Extract the [x, y] coordinate from the center of the cell holding the provided text.  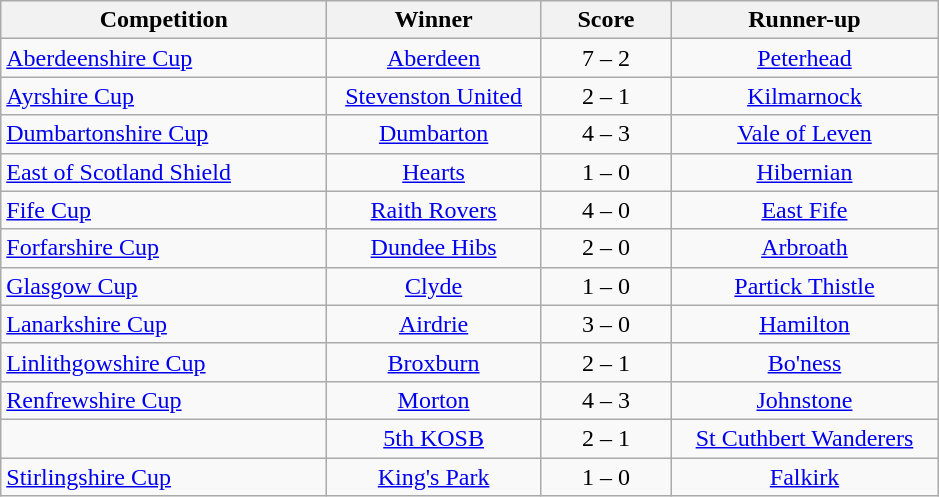
Falkirk [804, 477]
St Cuthbert Wanderers [804, 438]
Morton [434, 400]
Dumbarton [434, 134]
Score [606, 20]
Clyde [434, 286]
4 – 0 [606, 210]
Forfarshire Cup [164, 248]
East Fife [804, 210]
Aberdeenshire Cup [164, 58]
Hibernian [804, 172]
East of Scotland Shield [164, 172]
King's Park [434, 477]
Bo'ness [804, 362]
Broxburn [434, 362]
5th KOSB [434, 438]
Johnstone [804, 400]
Renfrewshire Cup [164, 400]
Stirlingshire Cup [164, 477]
Kilmarnock [804, 96]
Lanarkshire Cup [164, 324]
Dumbartonshire Cup [164, 134]
Airdrie [434, 324]
Winner [434, 20]
3 – 0 [606, 324]
2 – 0 [606, 248]
Raith Rovers [434, 210]
Glasgow Cup [164, 286]
Runner-up [804, 20]
Linlithgowshire Cup [164, 362]
Competition [164, 20]
Fife Cup [164, 210]
Stevenston United [434, 96]
7 – 2 [606, 58]
Dundee Hibs [434, 248]
Aberdeen [434, 58]
Partick Thistle [804, 286]
Hamilton [804, 324]
Hearts [434, 172]
Vale of Leven [804, 134]
Arbroath [804, 248]
Ayrshire Cup [164, 96]
Peterhead [804, 58]
